Return the (X, Y) coordinate for the center point of the cell that contains the specified text.  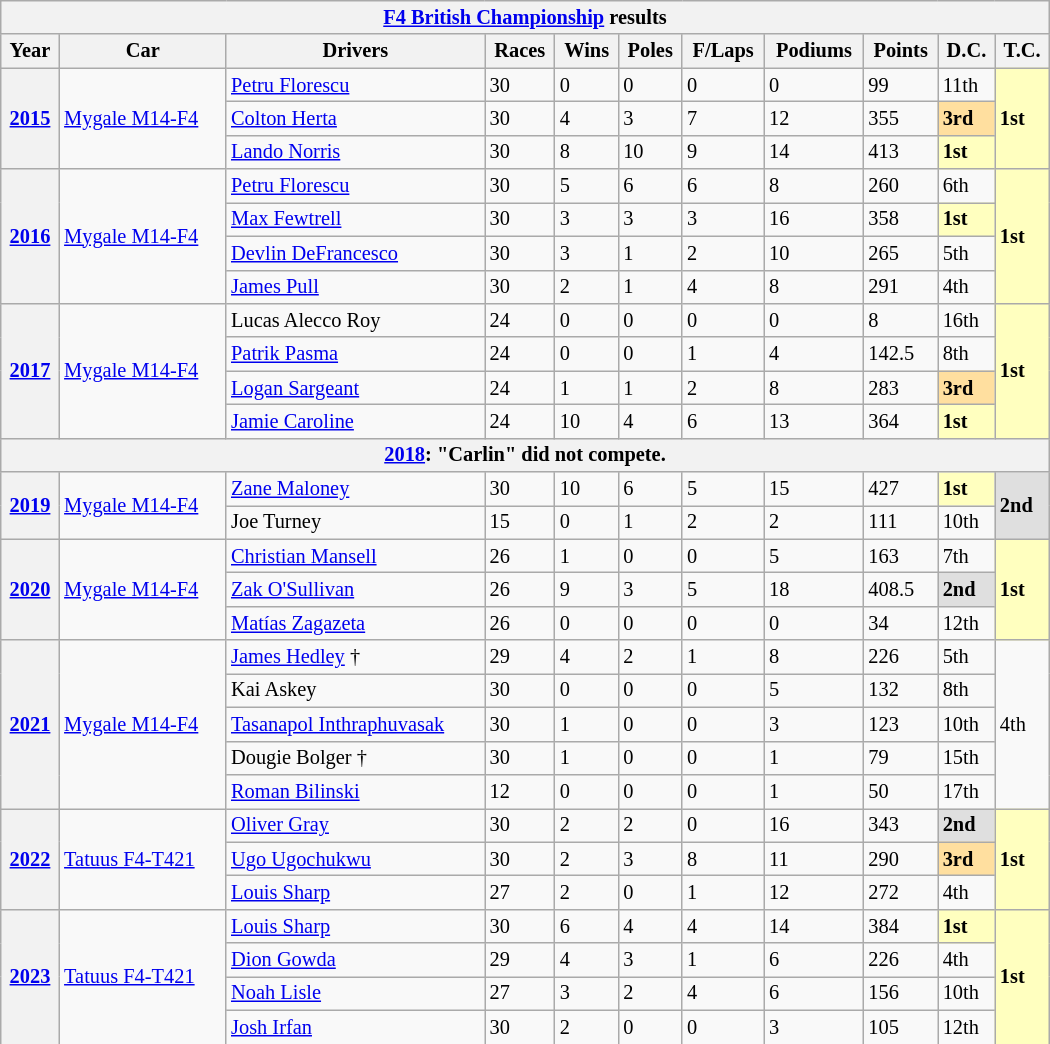
Roman Bilinski (355, 791)
F4 British Championship results (525, 17)
364 (901, 421)
156 (901, 993)
34 (901, 623)
105 (901, 1027)
111 (901, 522)
79 (901, 758)
Podiums (814, 51)
2018: "Carlin" did not compete. (525, 455)
142.5 (901, 354)
Races (520, 51)
Car (142, 51)
163 (901, 556)
2020 (30, 590)
Lucas Alecco Roy (355, 320)
Wins (586, 51)
Poles (650, 51)
11th (966, 85)
272 (901, 892)
D.C. (966, 51)
291 (901, 287)
2016 (30, 236)
Patrik Pasma (355, 354)
16th (966, 320)
7th (966, 556)
Oliver Gray (355, 825)
Year (30, 51)
7 (723, 118)
Max Fewtrell (355, 219)
17th (966, 791)
Dion Gowda (355, 960)
Noah Lisle (355, 993)
283 (901, 388)
Josh Irfan (355, 1027)
Logan Sargeant (355, 388)
343 (901, 825)
265 (901, 253)
Matías Zagazeta (355, 623)
427 (901, 489)
358 (901, 219)
Devlin DeFrancesco (355, 253)
Ugo Ugochukwu (355, 859)
2022 (30, 858)
384 (901, 926)
Dougie Bolger † (355, 758)
Drivers (355, 51)
Zane Maloney (355, 489)
18 (814, 589)
F/Laps (723, 51)
50 (901, 791)
Zak O'Sullivan (355, 589)
260 (901, 186)
11 (814, 859)
123 (901, 724)
James Hedley † (355, 657)
413 (901, 152)
2015 (30, 118)
Kai Askey (355, 690)
T.C. (1022, 51)
132 (901, 690)
Jamie Caroline (355, 421)
Points (901, 51)
6th (966, 186)
355 (901, 118)
Colton Herta (355, 118)
13 (814, 421)
2017 (30, 370)
99 (901, 85)
James Pull (355, 287)
408.5 (901, 589)
2019 (30, 506)
Joe Turney (355, 522)
Tasanapol Inthraphuvasak (355, 724)
2023 (30, 976)
Lando Norris (355, 152)
2021 (30, 724)
15th (966, 758)
Christian Mansell (355, 556)
290 (901, 859)
